Locate the cell with the specified text and output its (X, Y) center coordinate. 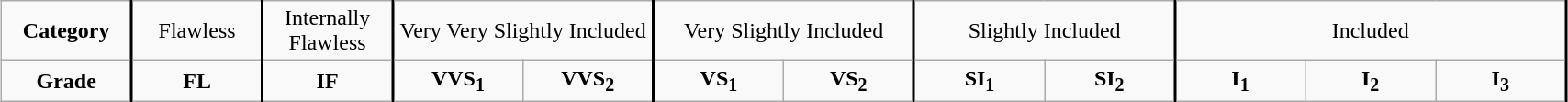
Very Very Slightly Included (523, 31)
SI2 (1110, 81)
I3 (1501, 81)
Grade (67, 81)
Category (67, 31)
Slightly Included (1045, 31)
VS1 (719, 81)
SI1 (980, 81)
I1 (1240, 81)
VVS2 (588, 81)
I2 (1371, 81)
Very Slightly Included (784, 31)
VS2 (849, 81)
IF (328, 81)
Internally Flawless (328, 31)
FL (197, 81)
Flawless (197, 31)
VVS1 (458, 81)
Included (1371, 31)
